Find where the given text appears and provide that cell's center as (x, y) coordinate. 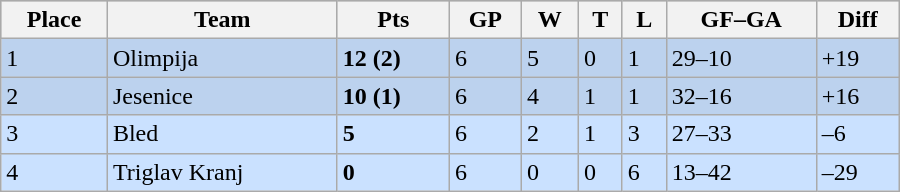
–29 (858, 172)
+19 (858, 58)
29–10 (741, 58)
L (644, 20)
Diff (858, 20)
Olimpija (222, 58)
Team (222, 20)
T (600, 20)
Place (54, 20)
10 (1) (393, 96)
32–16 (741, 96)
–6 (858, 134)
12 (2) (393, 58)
27–33 (741, 134)
Pts (393, 20)
Jesenice (222, 96)
13–42 (741, 172)
W (550, 20)
GP (485, 20)
Triglav Kranj (222, 172)
GF–GA (741, 20)
+16 (858, 96)
Bled (222, 134)
